Return the [x, y] coordinate for the center point of the cell that contains the specified text.  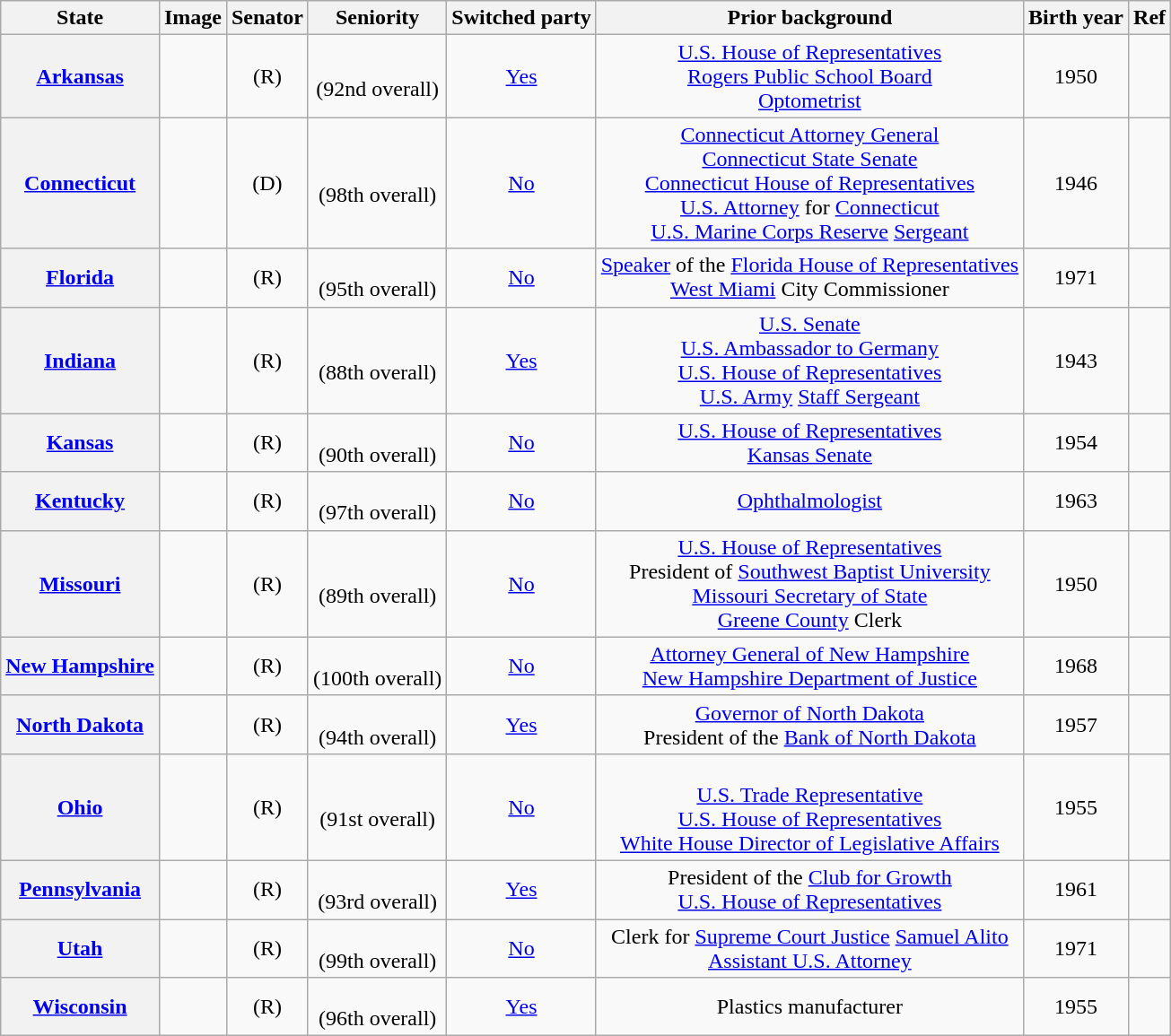
(96th overall) [377, 1006]
Seniority [377, 18]
Senator [267, 18]
Kansas [81, 443]
President of the Club for GrowthU.S. House of Representatives [809, 890]
1961 [1077, 890]
(94th overall) [377, 725]
Switched party [521, 18]
Prior background [809, 18]
Ophthalmologist [809, 501]
Kentucky [81, 501]
Connecticut [81, 183]
Indiana [81, 361]
(89th overall) [377, 583]
U.S. House of RepresentativesPresident of Southwest Baptist UniversityMissouri Secretary of StateGreene County Clerk [809, 583]
(88th overall) [377, 361]
New Hampshire [81, 666]
Arkansas [81, 76]
Missouri [81, 583]
1963 [1077, 501]
(91st overall) [377, 807]
1946 [1077, 183]
Speaker of the Florida House of RepresentativesWest Miami City Commissioner [809, 278]
1968 [1077, 666]
(100th overall) [377, 666]
Utah [81, 947]
(93rd overall) [377, 890]
U.S. House of RepresentativesKansas Senate [809, 443]
Attorney General of New HampshireNew Hampshire Department of Justice [809, 666]
(90th overall) [377, 443]
1954 [1077, 443]
Wisconsin [81, 1006]
(97th overall) [377, 501]
Birth year [1077, 18]
Image [192, 18]
Pennsylvania [81, 890]
U.S. Trade RepresentativeU.S. House of RepresentativesWhite House Director of Legislative Affairs [809, 807]
Plastics manufacturer [809, 1006]
North Dakota [81, 725]
(92nd overall) [377, 76]
U.S. SenateU.S. Ambassador to GermanyU.S. House of RepresentativesU.S. Army Staff Sergeant [809, 361]
Clerk for Supreme Court Justice Samuel AlitoAssistant U.S. Attorney [809, 947]
Governor of North DakotaPresident of the Bank of North Dakota [809, 725]
1957 [1077, 725]
State [81, 18]
(98th overall) [377, 183]
(99th overall) [377, 947]
(D) [267, 183]
Ref [1150, 18]
Florida [81, 278]
U.S. House of RepresentativesRogers Public School BoardOptometrist [809, 76]
Ohio [81, 807]
1943 [1077, 361]
(95th overall) [377, 278]
